From the cell containing the given text, extract its center point as (X, Y) coordinate. 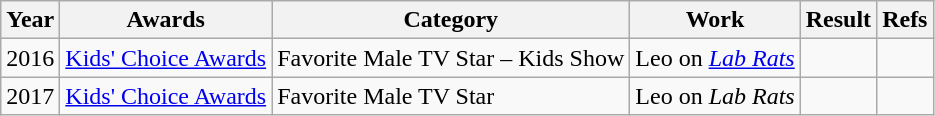
Favorite Male TV Star – Kids Show (451, 58)
Work (715, 20)
Favorite Male TV Star (451, 96)
Refs (905, 20)
2017 (30, 96)
Category (451, 20)
Awards (166, 20)
Year (30, 20)
Result (838, 20)
2016 (30, 58)
